For the text-containing cell, return its midpoint in [X, Y] coordinate format. 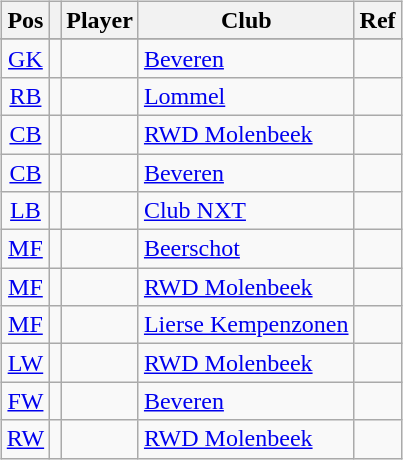
Player [100, 20]
LW [25, 363]
Beerschot [246, 249]
FW [25, 401]
RB [25, 96]
Lommel [246, 96]
Ref [378, 20]
GK [25, 58]
Club [246, 20]
Lierse Kempenzonen [246, 325]
RW [25, 439]
Club NXT [246, 211]
Pos [25, 20]
LB [25, 211]
